Extract the (X, Y) coordinate from the center of the cell holding the provided text.  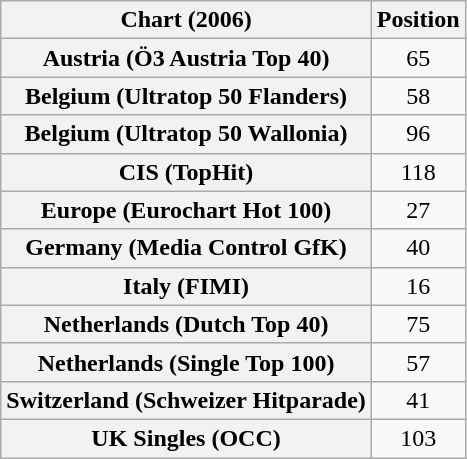
118 (418, 172)
CIS (TopHit) (186, 172)
Netherlands (Dutch Top 40) (186, 324)
Italy (FIMI) (186, 286)
UK Singles (OCC) (186, 438)
75 (418, 324)
Netherlands (Single Top 100) (186, 362)
27 (418, 210)
Switzerland (Schweizer Hitparade) (186, 400)
Germany (Media Control GfK) (186, 248)
57 (418, 362)
16 (418, 286)
40 (418, 248)
Chart (2006) (186, 20)
Belgium (Ultratop 50 Wallonia) (186, 134)
Position (418, 20)
96 (418, 134)
41 (418, 400)
65 (418, 58)
58 (418, 96)
Austria (Ö3 Austria Top 40) (186, 58)
Europe (Eurochart Hot 100) (186, 210)
103 (418, 438)
Belgium (Ultratop 50 Flanders) (186, 96)
